Provide the [X, Y] coordinate of the cell's center where the given text is located.  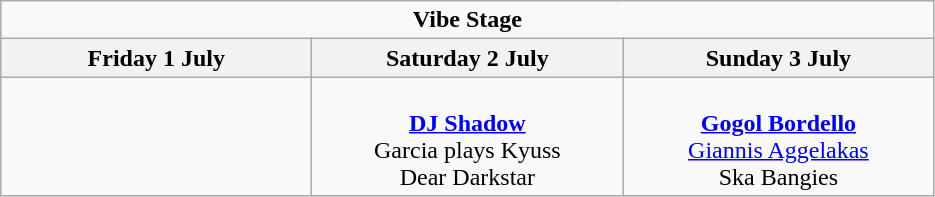
Sunday 3 July [778, 58]
DJ Shadow Garcia plays Kyuss Dear Darkstar [468, 136]
Friday 1 July [156, 58]
Gogol Bordello Giannis Aggelakas Ska Bangies [778, 136]
Saturday 2 July [468, 58]
Vibe Stage [468, 20]
